Provide the [x, y] coordinate of the cell's center where the given text is located.  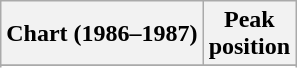
Peakposition [249, 34]
Chart (1986–1987) [102, 34]
